Provide the (x, y) coordinate of the cell's center where the given text is located.  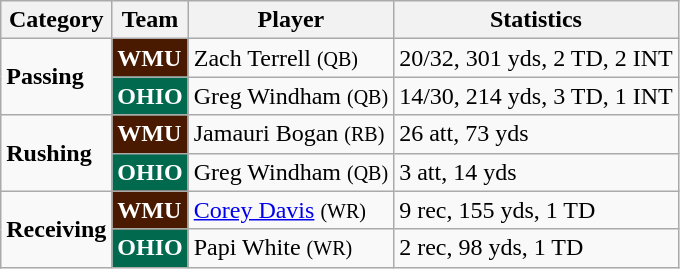
Team (150, 20)
14/30, 214 yds, 3 TD, 1 INT (536, 96)
Player (290, 20)
Passing (56, 77)
Papi White (WR) (290, 248)
Category (56, 20)
Receiving (56, 229)
Jamauri Bogan (RB) (290, 134)
2 rec, 98 yds, 1 TD (536, 248)
Zach Terrell (QB) (290, 58)
Rushing (56, 153)
3 att, 14 yds (536, 172)
26 att, 73 yds (536, 134)
9 rec, 155 yds, 1 TD (536, 210)
Statistics (536, 20)
Corey Davis (WR) (290, 210)
20/32, 301 yds, 2 TD, 2 INT (536, 58)
